Detect which cell encompasses the target text, then output its [x, y] center coordinate. 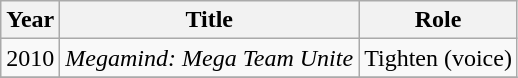
Title [210, 20]
Year [30, 20]
Tighten (voice) [438, 58]
2010 [30, 58]
Role [438, 20]
Megamind: Mega Team Unite [210, 58]
